Return the [x, y] coordinate for the center point of the cell that contains the specified text.  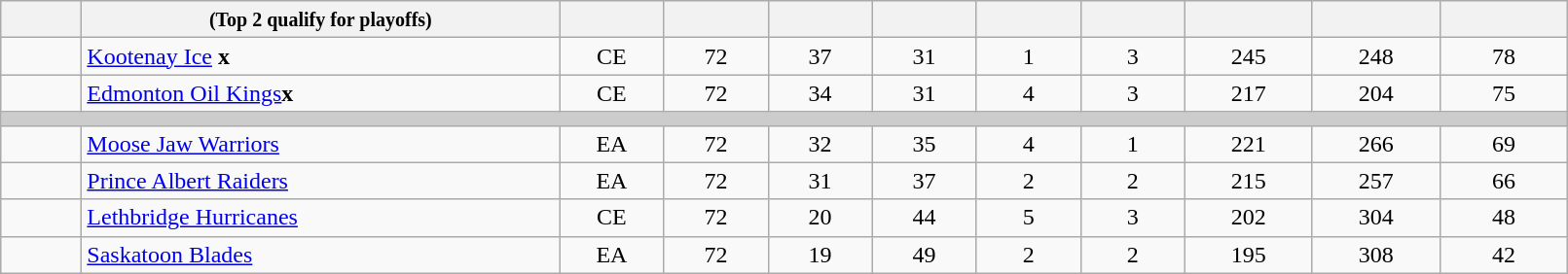
49 [925, 255]
215 [1248, 181]
195 [1248, 255]
Edmonton Oil Kingsx [321, 93]
248 [1376, 56]
304 [1376, 218]
20 [820, 218]
34 [820, 93]
19 [820, 255]
44 [925, 218]
221 [1248, 144]
204 [1376, 93]
66 [1503, 181]
217 [1248, 93]
Saskatoon Blades [321, 255]
32 [820, 144]
Kootenay Ice x [321, 56]
(Top 2 qualify for playoffs) [321, 19]
245 [1248, 56]
35 [925, 144]
257 [1376, 181]
266 [1376, 144]
308 [1376, 255]
202 [1248, 218]
69 [1503, 144]
75 [1503, 93]
Lethbridge Hurricanes [321, 218]
78 [1503, 56]
Moose Jaw Warriors [321, 144]
48 [1503, 218]
42 [1503, 255]
5 [1028, 218]
Prince Albert Raiders [321, 181]
